For the text-containing cell, return its midpoint in [X, Y] coordinate format. 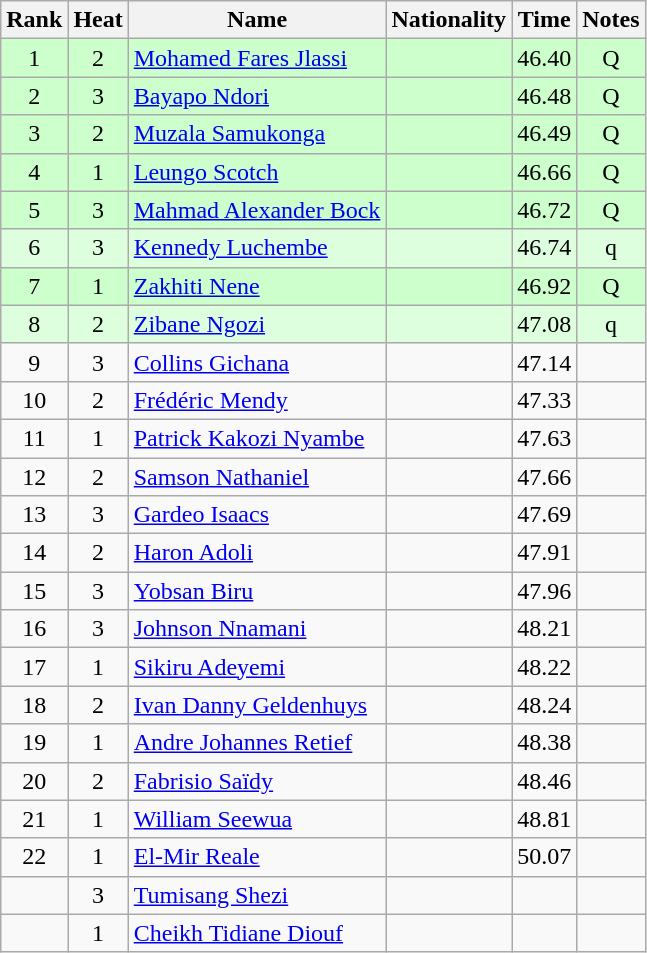
Cheikh Tidiane Diouf [257, 933]
16 [34, 629]
46.40 [544, 58]
17 [34, 667]
Zakhiti Nene [257, 286]
11 [34, 438]
46.92 [544, 286]
46.74 [544, 248]
46.72 [544, 210]
19 [34, 743]
13 [34, 515]
Samson Nathaniel [257, 477]
Johnson Nnamani [257, 629]
Sikiru Adeyemi [257, 667]
47.96 [544, 591]
48.46 [544, 781]
Frédéric Mendy [257, 400]
5 [34, 210]
Heat [98, 20]
10 [34, 400]
Patrick Kakozi Nyambe [257, 438]
47.91 [544, 553]
47.66 [544, 477]
Fabrisio Saïdy [257, 781]
Nationality [449, 20]
47.14 [544, 362]
Collins Gichana [257, 362]
El-Mir Reale [257, 857]
Rank [34, 20]
48.24 [544, 705]
8 [34, 324]
12 [34, 477]
48.81 [544, 819]
15 [34, 591]
46.48 [544, 96]
Time [544, 20]
48.21 [544, 629]
22 [34, 857]
Tumisang Shezi [257, 895]
Mahmad Alexander Bock [257, 210]
Mohamed Fares Jlassi [257, 58]
Andre Johannes Retief [257, 743]
20 [34, 781]
7 [34, 286]
Zibane Ngozi [257, 324]
14 [34, 553]
Haron Adoli [257, 553]
47.69 [544, 515]
Leungo Scotch [257, 172]
48.22 [544, 667]
47.33 [544, 400]
6 [34, 248]
21 [34, 819]
Bayapo Ndori [257, 96]
Notes [611, 20]
Name [257, 20]
Gardeo Isaacs [257, 515]
46.66 [544, 172]
Yobsan Biru [257, 591]
48.38 [544, 743]
Ivan Danny Geldenhuys [257, 705]
47.08 [544, 324]
18 [34, 705]
4 [34, 172]
9 [34, 362]
Kennedy Luchembe [257, 248]
William Seewua [257, 819]
47.63 [544, 438]
46.49 [544, 134]
Muzala Samukonga [257, 134]
50.07 [544, 857]
